Identify which cell holds the provided text, then report its (x, y) central coordinate. 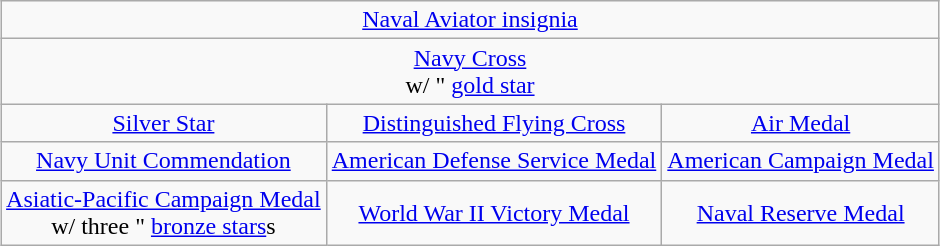
Naval Reserve Medal (801, 212)
American Campaign Medal (801, 161)
Distinguished Flying Cross (494, 123)
Navy Unit Commendation (164, 161)
Asiatic-Pacific Campaign Medalw/ three " bronze starss (164, 212)
World War II Victory Medal (494, 212)
Navy Crossw/ " gold star (470, 72)
Naval Aviator insignia (470, 20)
Air Medal (801, 123)
Silver Star (164, 123)
American Defense Service Medal (494, 161)
